Output the [X, Y] coordinate of the center of the cell containing the given text.  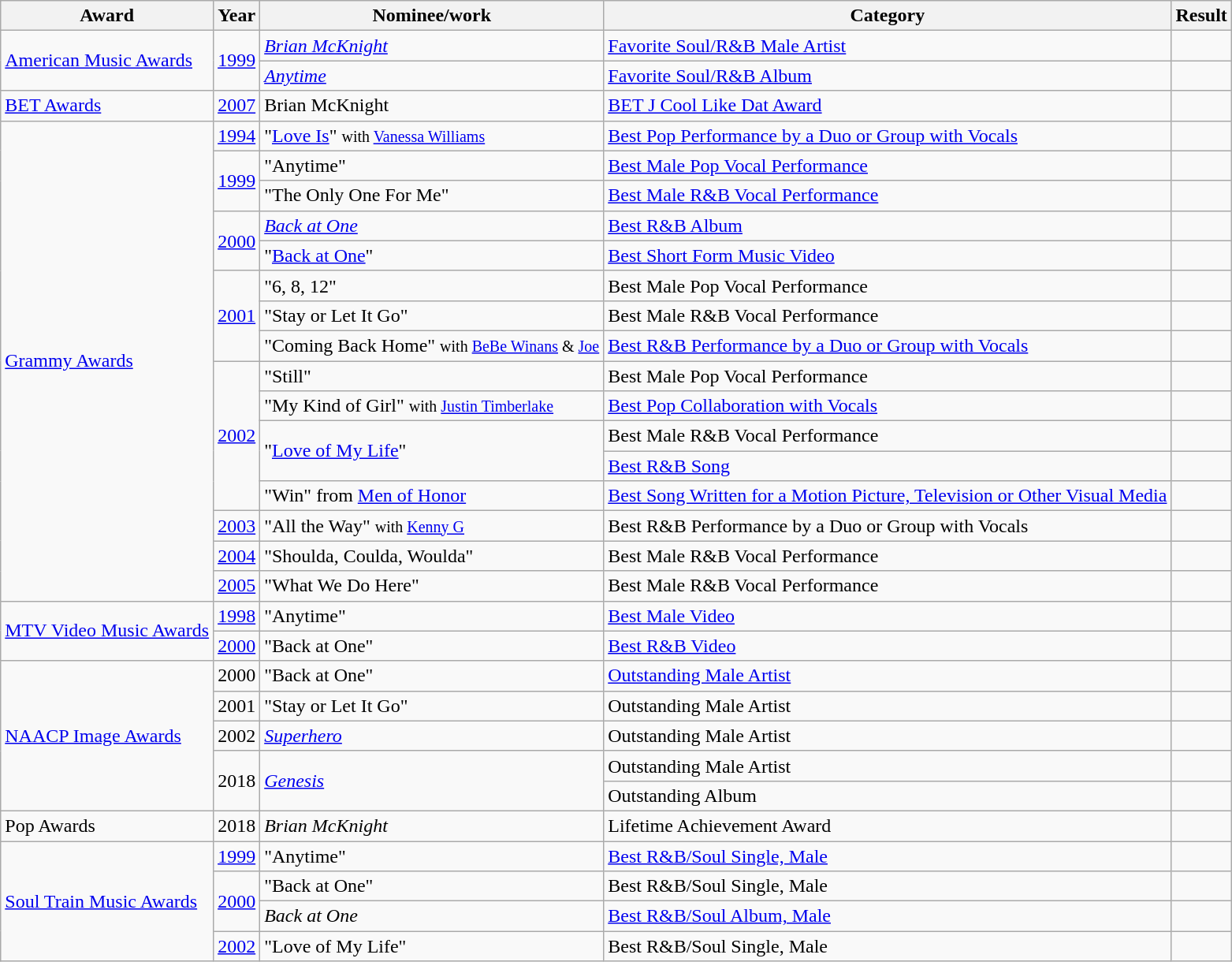
"Win" from Men of Honor [432, 496]
"Still" [432, 376]
BET J Cool Like Dat Award [888, 106]
Favorite Soul/R&B Album [888, 76]
Genesis [432, 781]
Award [107, 16]
Favorite Soul/R&B Male Artist [888, 46]
Best R&B Album [888, 226]
Soul Train Music Awards [107, 900]
Year [236, 16]
Best Song Written for a Motion Picture, Television or Other Visual Media [888, 496]
2004 [236, 556]
"6, 8, 12" [432, 285]
Best Pop Performance by a Duo or Group with Vocals [888, 136]
"My Kind of Girl" with Justin Timberlake [432, 406]
Lifetime Achievement Award [888, 826]
BET Awards [107, 106]
1998 [236, 616]
Best R&B Video [888, 646]
Best R&B/Soul Album, Male [888, 916]
Best Male Video [888, 616]
Grammy Awards [107, 361]
Anytime [432, 76]
2007 [236, 106]
American Music Awards [107, 61]
Result [1201, 16]
Nominee/work [432, 16]
Best Pop Collaboration with Vocals [888, 406]
Outstanding Album [888, 796]
Best R&B Song [888, 466]
NAACP Image Awards [107, 736]
Pop Awards [107, 826]
"What We Do Here" [432, 586]
"Love Is" with Vanessa Williams [432, 136]
Best Short Form Music Video [888, 255]
2005 [236, 586]
Category [888, 16]
"Coming Back Home" with BeBe Winans & Joe [432, 345]
1994 [236, 136]
"Shoulda, Coulda, Woulda" [432, 556]
MTV Video Music Awards [107, 631]
Superhero [432, 736]
"The Only One For Me" [432, 196]
2003 [236, 526]
"All the Way" with Kenny G [432, 526]
